For the text-containing cell, return its midpoint in (x, y) coordinate format. 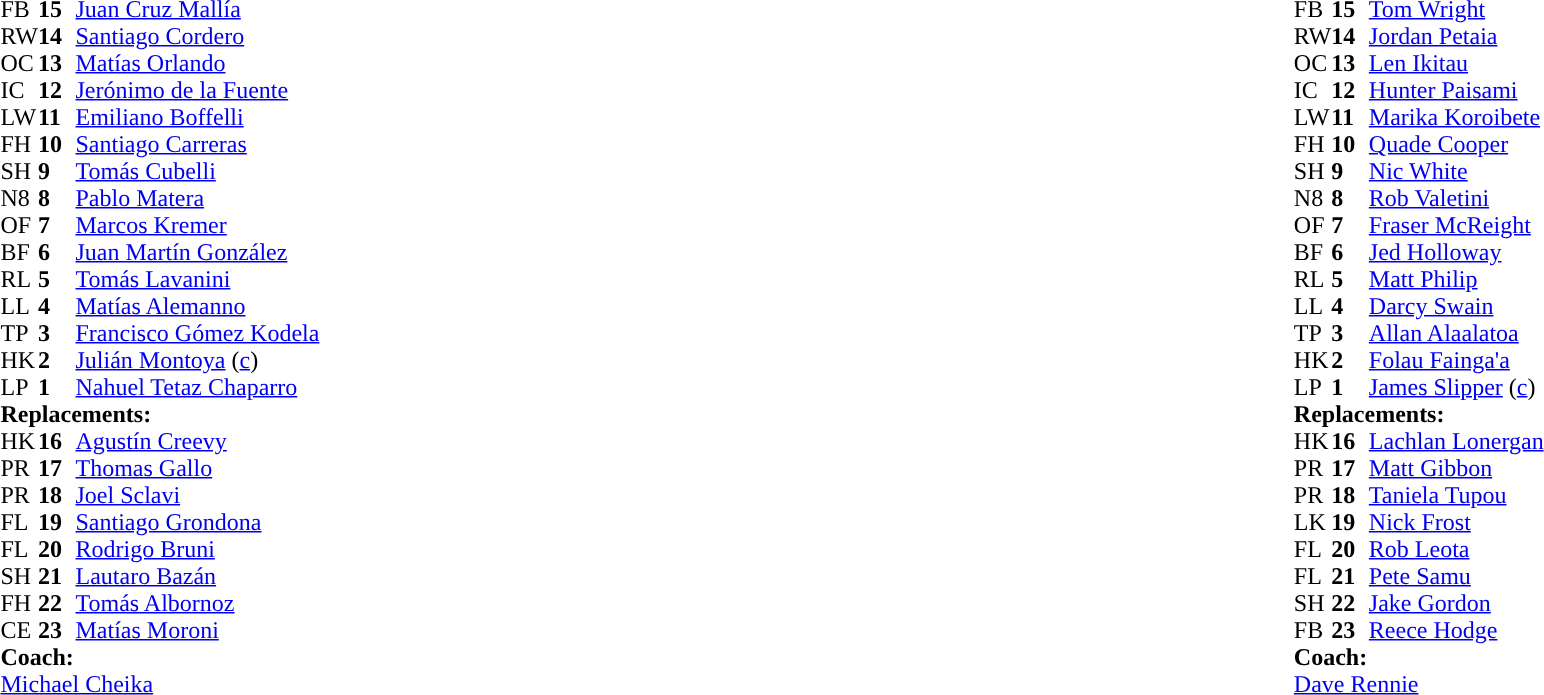
Santiago Cordero (198, 36)
Marcos Kremer (198, 226)
FB (1313, 630)
Jake Gordon (1456, 604)
Rob Valetini (1456, 198)
Jordan Petaia (1456, 36)
CE (19, 630)
Matías Moroni (198, 630)
Tomás Cubelli (198, 172)
Jed Holloway (1456, 252)
Matt Philip (1456, 280)
Matías Alemanno (198, 306)
Thomas Gallo (198, 468)
Santiago Carreras (198, 144)
Allan Alaalatoa (1456, 334)
Rodrigo Bruni (198, 550)
Francisco Gómez Kodela (198, 334)
Agustín Creevy (198, 442)
Julián Montoya (c) (198, 360)
Lachlan Lonergan (1456, 442)
Nic White (1456, 172)
Reece Hodge (1456, 630)
Len Ikitau (1456, 64)
Emiliano Boffelli (198, 118)
Jerónimo de la Fuente (198, 90)
Hunter Paisami (1456, 90)
Fraser McReight (1456, 226)
Taniela Tupou (1456, 496)
Tomás Albornoz (198, 604)
LK (1313, 522)
Tomás Lavanini (198, 280)
Darcy Swain (1456, 306)
Lautaro Bazán (198, 576)
Nahuel Tetaz Chaparro (198, 388)
Matías Orlando (198, 64)
Rob Leota (1456, 550)
Marika Koroibete (1456, 118)
Pete Samu (1456, 576)
Folau Fainga'a (1456, 360)
Juan Martín González (198, 252)
Nick Frost (1456, 522)
Joel Sclavi (198, 496)
Santiago Grondona (198, 522)
James Slipper (c) (1456, 388)
Matt Gibbon (1456, 468)
Quade Cooper (1456, 144)
Pablo Matera (198, 198)
